For the text-containing cell, return its midpoint in (X, Y) coordinate format. 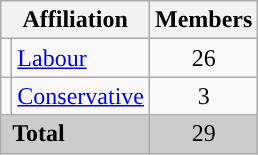
26 (204, 58)
Conservative (81, 96)
3 (204, 96)
Total (76, 134)
Affiliation (76, 20)
Members (204, 20)
29 (204, 134)
Labour (81, 58)
